Return the (X, Y) coordinate for the center point of the cell that contains the specified text.  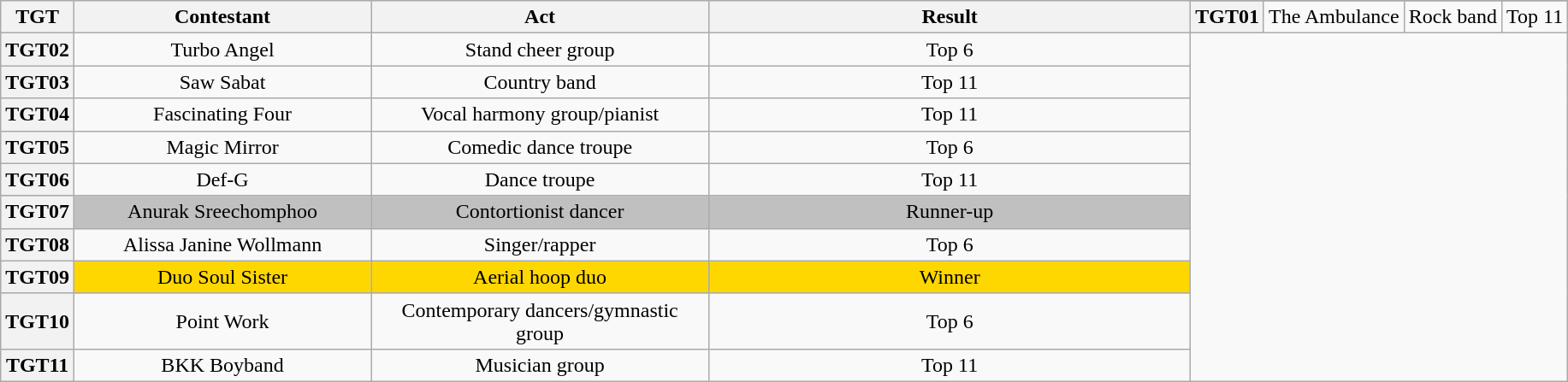
Singer/rapper (541, 244)
Point Work (222, 321)
TGT08 (38, 244)
TGT03 (38, 82)
Alissa Janine Wollmann (222, 244)
BKK Boyband (222, 365)
Vocal harmony group/pianist (541, 115)
Turbo Angel (222, 50)
TGT09 (38, 277)
Act (541, 17)
Dance troupe (541, 179)
Comedic dance troupe (541, 147)
TGT06 (38, 179)
Country band (541, 82)
Musician group (541, 365)
TGT05 (38, 147)
Contortionist dancer (541, 212)
TGT11 (38, 365)
TGT04 (38, 115)
Runner-up (950, 212)
The Ambulance (1334, 17)
Result (950, 17)
Anurak Sreechomphoo (222, 212)
Contestant (222, 17)
Winner (950, 277)
Saw Sabat (222, 82)
Fascinating Four (222, 115)
Stand cheer group (541, 50)
Magic Mirror (222, 147)
Contemporary dancers/gymnastic group (541, 321)
TGT10 (38, 321)
TGT07 (38, 212)
TGT02 (38, 50)
TGT (38, 17)
TGT01 (1228, 17)
Aerial hoop duo (541, 277)
Rock band (1453, 17)
Duo Soul Sister (222, 277)
Def-G (222, 179)
